Provide the (X, Y) coordinate of the cell's center where the given text is located.  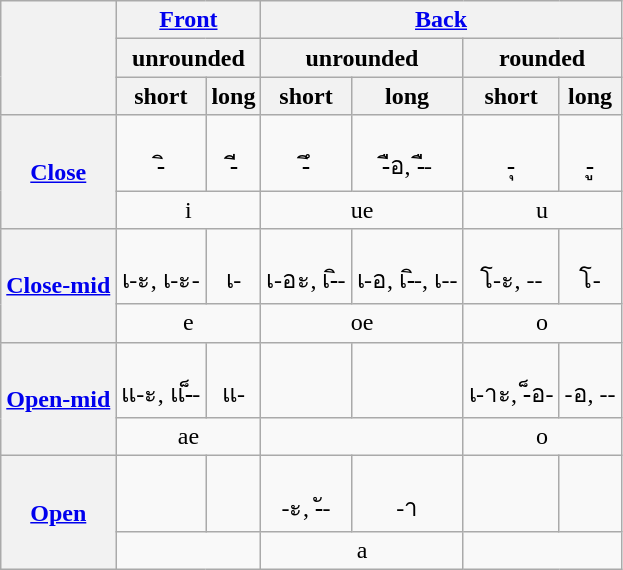
โ- (590, 267)
e (188, 323)
Back (441, 20)
โ-ะ, -- (511, 267)
-ือ, -ื- (407, 153)
Close-mid (58, 286)
-ุ (511, 153)
a (362, 550)
-ู (590, 153)
เ-อ, เ-ิ-, เ-- (407, 267)
Close (58, 172)
-ึ (306, 153)
ae (188, 437)
Open-mid (58, 399)
-า (407, 494)
-ี (234, 153)
-ะ, -ั- (306, 494)
-ิ (161, 153)
-อ, -- (590, 380)
rounded (542, 58)
Front (188, 20)
i (188, 209)
oe (362, 323)
เ-ะ, เ-ะ- (161, 267)
Open (58, 513)
แ-ะ, แ-็- (161, 380)
ue (362, 209)
u (542, 209)
เ-าะ, -็อ- (511, 380)
แ- (234, 380)
เ-อะ, เ-ิ- (306, 267)
เ- (234, 267)
